Search for the cell housing the specified text and yield its [X, Y] center coordinate. 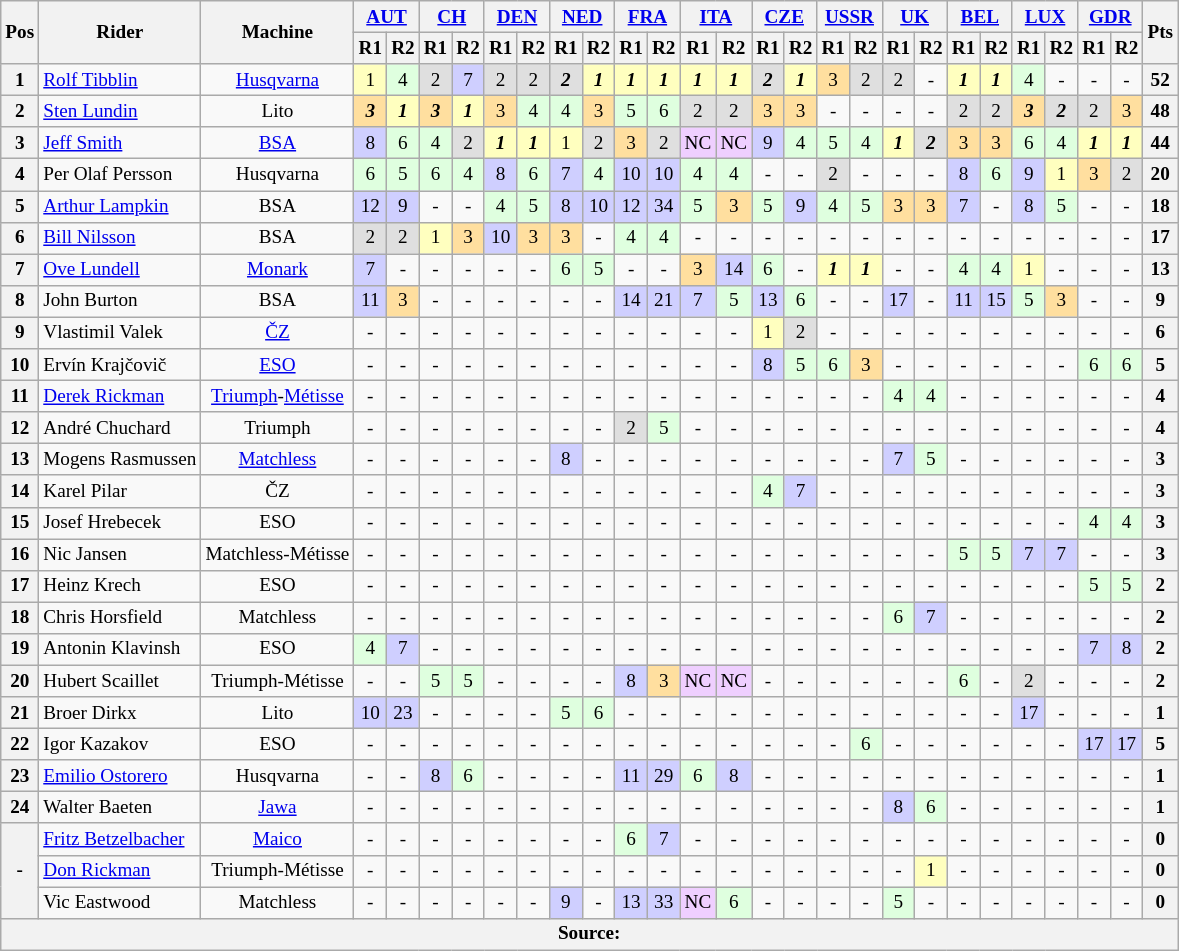
Igor Kazakov [120, 744]
André Chuchard [120, 428]
Rider [120, 32]
16 [20, 554]
Karel Pilar [120, 491]
BEL [980, 17]
Maico [278, 839]
Antonin Klavinsh [120, 649]
48 [1160, 111]
Chris Horsfield [120, 618]
Vlastimil Valek [120, 333]
Source: [590, 934]
Mogens Rasmussen [120, 460]
33 [664, 902]
CZE [784, 17]
John Burton [120, 301]
Sten Lundin [120, 111]
24 [20, 808]
Ove Lundell [120, 270]
19 [20, 649]
Matchless-Métisse [278, 554]
Derek Rickman [120, 396]
NED [582, 17]
Josef Hrebecek [120, 523]
Emilio Ostorero [120, 776]
Pos [20, 32]
29 [664, 776]
GDR [1110, 17]
Don Rickman [120, 871]
CH [452, 17]
LUX [1044, 17]
Jawa [278, 808]
ITA [716, 17]
Pts [1160, 32]
Walter Baeten [120, 808]
22 [20, 744]
Arthur Lampkin [120, 206]
Fritz Betzelbacher [120, 839]
UK [914, 17]
Triumph [278, 428]
Bill Nilsson [120, 238]
52 [1160, 80]
Per Olaf Persson [120, 175]
Hubert Scaillet [120, 681]
Broer Dirkx [120, 713]
Heinz Krech [120, 586]
FRA [648, 17]
Jeff Smith [120, 143]
34 [664, 206]
44 [1160, 143]
Ervín Krajčovič [120, 365]
USSR [850, 17]
Vic Eastwood [120, 902]
DEN [516, 17]
Monark [278, 270]
AUT [386, 17]
Nic Jansen [120, 554]
Rolf Tibblin [120, 80]
Machine [278, 32]
